Scan for the cell matching the given text and deliver its [x, y] coordinate at center. 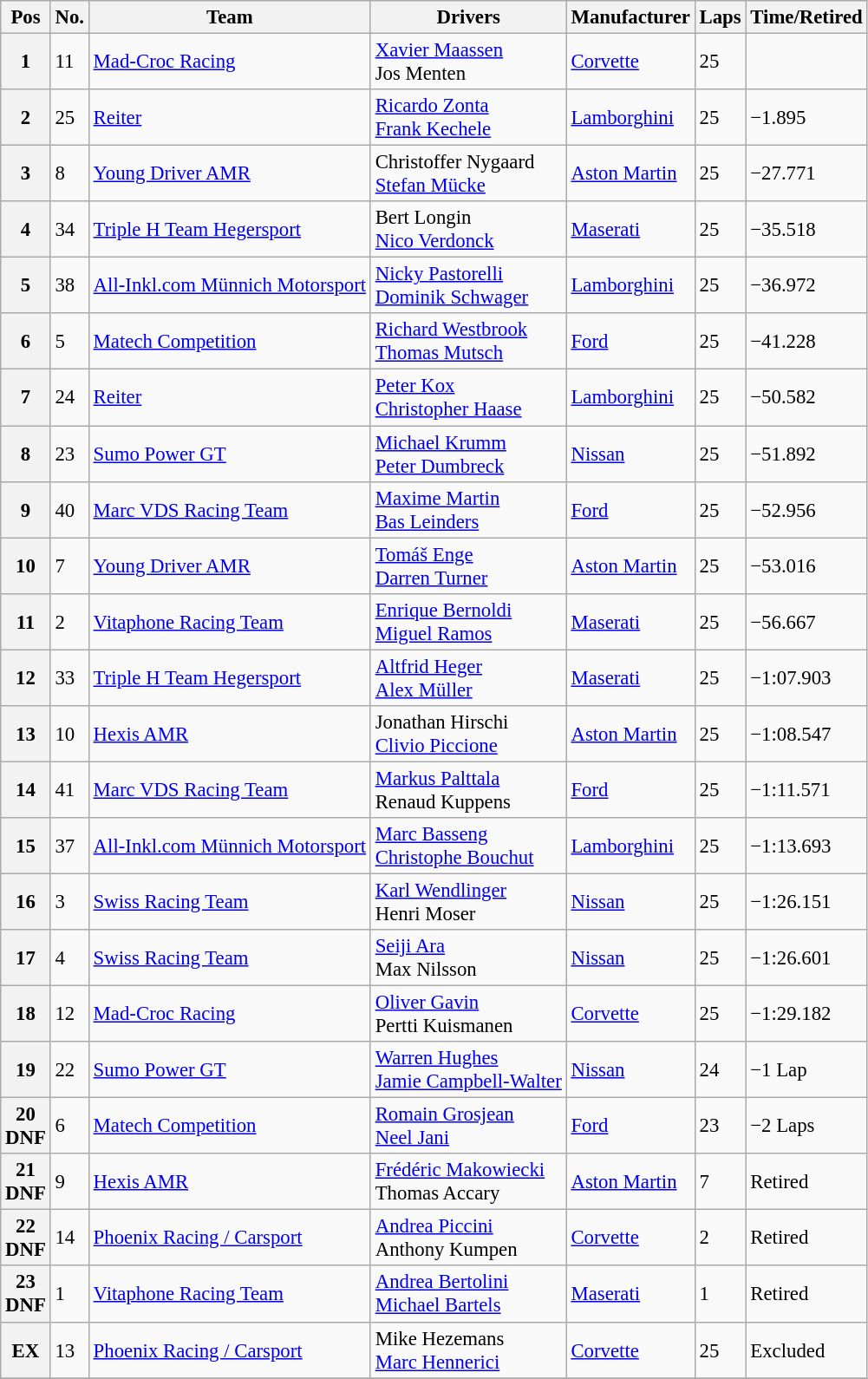
20DNF [26, 1126]
Warren Hughes Jamie Campbell-Walter [468, 1070]
Richard Westbrook Thomas Mutsch [468, 342]
Laps [720, 17]
No. [69, 17]
16 [26, 902]
22DNF [26, 1238]
−51.892 [806, 454]
Bert Longin Nico Verdonck [468, 229]
−27.771 [806, 173]
−56.667 [806, 621]
41 [69, 789]
Drivers [468, 17]
−53.016 [806, 565]
Maxime Martin Bas Leinders [468, 510]
Michael Krumm Peter Dumbreck [468, 454]
Andrea Bertolini Michael Bartels [468, 1294]
−50.582 [806, 397]
−1:26.601 [806, 957]
38 [69, 286]
−1:08.547 [806, 734]
−35.518 [806, 229]
−1:13.693 [806, 846]
−36.972 [806, 286]
Time/Retired [806, 17]
Altfrid Heger Alex Müller [468, 678]
Pos [26, 17]
23DNF [26, 1294]
Peter Kox Christopher Haase [468, 397]
−2 Laps [806, 1126]
Markus Palttala Renaud Kuppens [468, 789]
Jonathan Hirschi Clivio Piccione [468, 734]
Tomáš Enge Darren Turner [468, 565]
Seiji Ara Max Nilsson [468, 957]
33 [69, 678]
Andrea Piccini Anthony Kumpen [468, 1238]
22 [69, 1070]
17 [26, 957]
34 [69, 229]
EX [26, 1350]
Manufacturer [630, 17]
40 [69, 510]
19 [26, 1070]
Marc Basseng Christophe Bouchut [468, 846]
Excluded [806, 1350]
21DNF [26, 1181]
−52.956 [806, 510]
18 [26, 1015]
−1:07.903 [806, 678]
Oliver Gavin Pertti Kuismanen [468, 1015]
−1 Lap [806, 1070]
−1:26.151 [806, 902]
Frédéric Makowiecki Thomas Accary [468, 1181]
Ricardo Zonta Frank Kechele [468, 118]
Karl Wendlinger Henri Moser [468, 902]
−1.895 [806, 118]
Christoffer Nygaard Stefan Mücke [468, 173]
Enrique Bernoldi Miguel Ramos [468, 621]
Romain Grosjean Neel Jani [468, 1126]
−1:11.571 [806, 789]
−41.228 [806, 342]
Nicky Pastorelli Dominik Schwager [468, 286]
−1:29.182 [806, 1015]
Team [229, 17]
37 [69, 846]
Mike Hezemans Marc Hennerici [468, 1350]
Xavier Maassen Jos Menten [468, 62]
15 [26, 846]
